For the text-containing cell, return its midpoint in (X, Y) coordinate format. 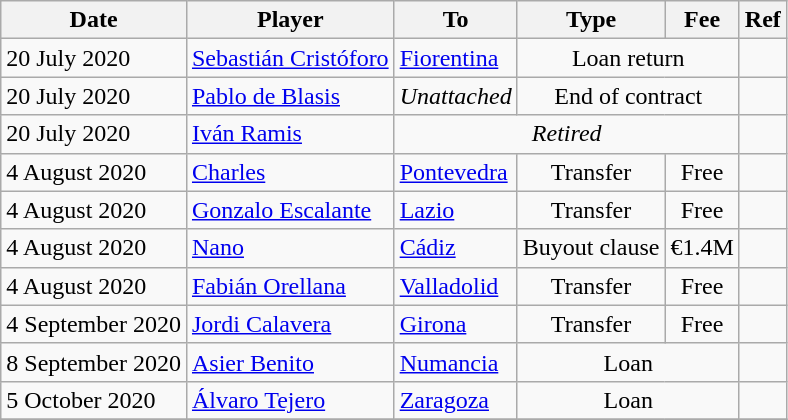
Asier Benito (290, 362)
Loan return (628, 58)
5 October 2020 (94, 400)
Iván Ramis (290, 134)
Nano (290, 248)
Cádiz (456, 248)
Pontevedra (456, 172)
To (456, 20)
Sebastián Cristóforo (290, 58)
8 September 2020 (94, 362)
Fee (702, 20)
Valladolid (456, 286)
€1.4M (702, 248)
Date (94, 20)
Jordi Calavera (290, 324)
Ref (762, 20)
Gonzalo Escalante (290, 210)
Álvaro Tejero (290, 400)
Zaragoza (456, 400)
Girona (456, 324)
End of contract (628, 96)
Player (290, 20)
Fiorentina (456, 58)
Fabián Orellana (290, 286)
Type (591, 20)
Numancia (456, 362)
Pablo de Blasis (290, 96)
Charles (290, 172)
Retired (566, 134)
Buyout clause (591, 248)
4 September 2020 (94, 324)
Unattached (456, 96)
Lazio (456, 210)
